Provide the (x, y) coordinate of the cell's center where the given text is located.  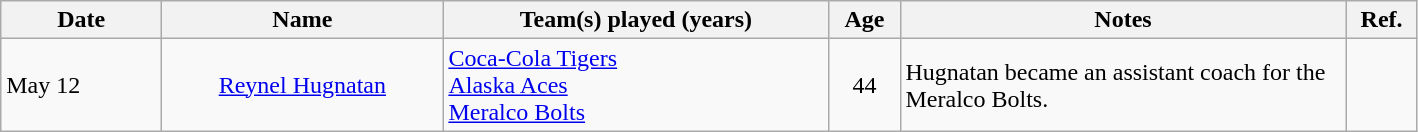
Coca-Cola Tigers Alaska Aces Meralco Bolts (636, 85)
Date (82, 20)
Team(s) played (years) (636, 20)
Hugnatan became an assistant coach for the Meralco Bolts. (1123, 85)
Ref. (1382, 20)
Reynel Hugnatan (302, 85)
Name (302, 20)
44 (864, 85)
Notes (1123, 20)
Age (864, 20)
May 12 (82, 85)
